Pinpoint the cell where the given text exists, returning its (x, y) midpoint coordinate. 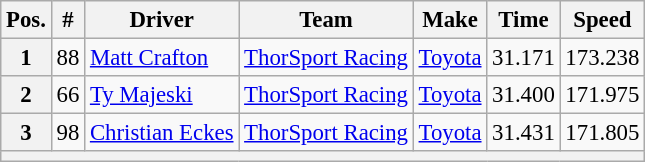
31.431 (524, 133)
Speed (602, 20)
3 (26, 133)
98 (68, 133)
Ty Majeski (162, 95)
Matt Crafton (162, 58)
66 (68, 95)
Christian Eckes (162, 133)
31.400 (524, 95)
Driver (162, 20)
171.975 (602, 95)
2 (26, 95)
1 (26, 58)
173.238 (602, 58)
Make (450, 20)
Pos. (26, 20)
Time (524, 20)
31.171 (524, 58)
171.805 (602, 133)
# (68, 20)
88 (68, 58)
Team (326, 20)
